Pinpoint the cell where the given text exists, returning its [x, y] midpoint coordinate. 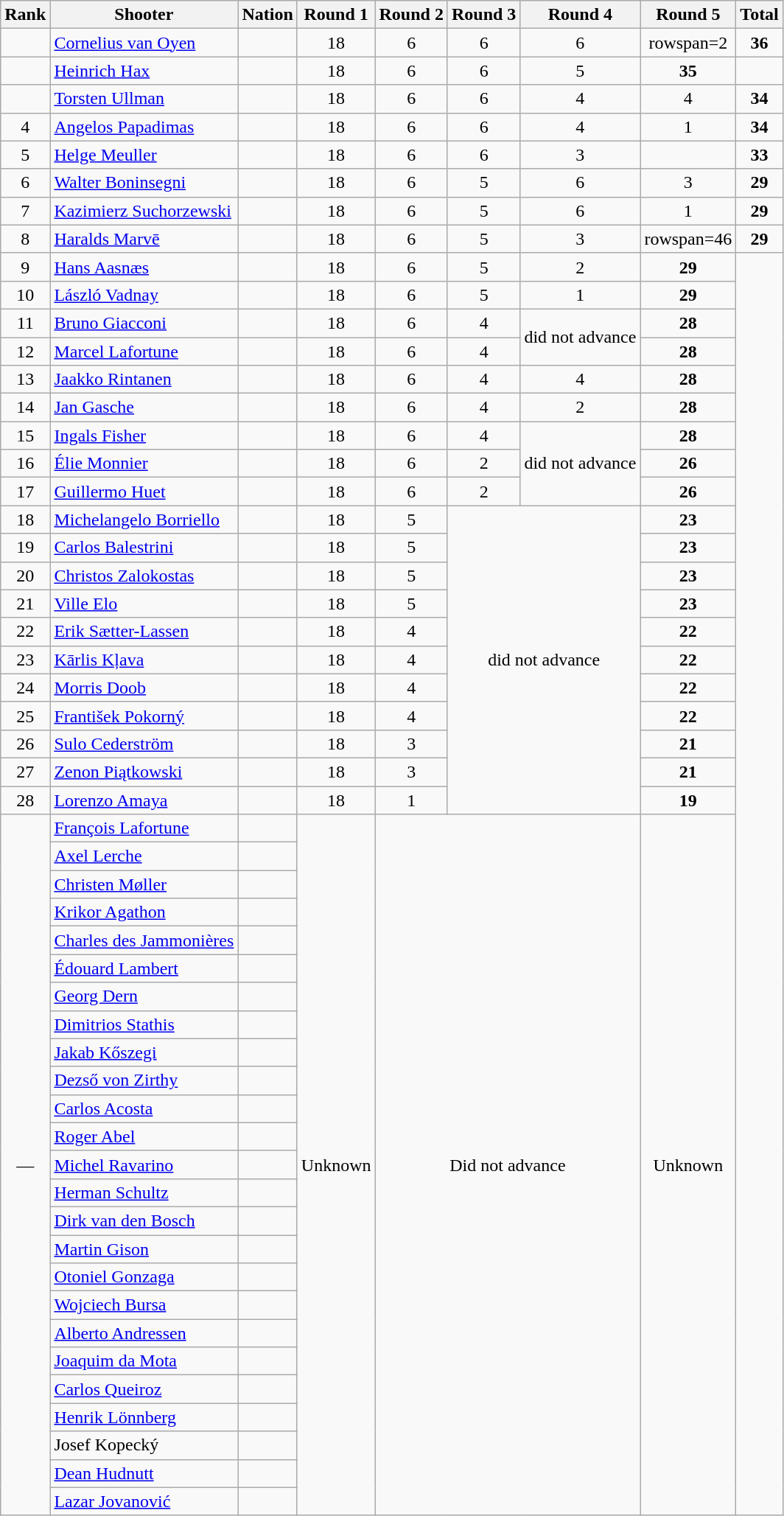
Carlos Acosta [144, 1108]
Walter Boninsegni [144, 183]
Shooter [144, 15]
17 [25, 492]
Nation [267, 15]
Axel Lerche [144, 856]
František Pokorný [144, 716]
Round 1 [336, 15]
Hans Aasnæs [144, 267]
Ingals Fisher [144, 436]
Marcel Lafortune [144, 352]
Jan Gasche [144, 408]
Round 3 [483, 15]
Carlos Balestrini [144, 548]
11 [25, 323]
9 [25, 267]
Ville Elo [144, 604]
Herman Schultz [144, 1192]
Henrik Lönnberg [144, 1417]
10 [25, 295]
László Vadnay [144, 295]
François Lafortune [144, 828]
Rank [25, 15]
Dimitrios Stathis [144, 1024]
Sulo Cederström [144, 744]
Round 2 [411, 15]
Bruno Giacconi [144, 323]
33 [760, 155]
Charles des Jammonières [144, 940]
Michelangelo Borriello [144, 520]
Zenon Piątkowski [144, 772]
Martin Gison [144, 1249]
13 [25, 380]
Élie Monnier [144, 464]
25 [25, 716]
Lorenzo Amaya [144, 800]
Morris Doob [144, 688]
Josef Kopecký [144, 1445]
rowspan=2 [688, 43]
Joaquim da Mota [144, 1361]
Carlos Queiroz [144, 1389]
35 [688, 71]
Édouard Lambert [144, 968]
20 [25, 576]
Guillermo Huet [144, 492]
36 [760, 43]
Round 5 [688, 15]
Dirk van den Bosch [144, 1220]
Dezső von Zirthy [144, 1080]
24 [25, 688]
Did not advance [508, 1165]
Michel Ravarino [144, 1164]
Otoniel Gonzaga [144, 1277]
Haralds Marvē [144, 239]
16 [25, 464]
Angelos Papadimas [144, 127]
Georg Dern [144, 996]
— [25, 1165]
rowspan=46 [688, 239]
Kazimierz Suchorzewski [144, 211]
Christos Zalokostas [144, 576]
Kārlis Kļava [144, 660]
15 [25, 436]
14 [25, 408]
Krikor Agathon [144, 912]
12 [25, 352]
Wojciech Bursa [144, 1305]
Helge Meuller [144, 155]
Cornelius van Oyen [144, 43]
27 [25, 772]
Torsten Ullman [144, 99]
Lazar Jovanović [144, 1501]
Erik Sætter-Lassen [144, 632]
Christen Møller [144, 884]
8 [25, 239]
Round 4 [581, 15]
Dean Hudnutt [144, 1473]
Jaakko Rintanen [144, 380]
Total [760, 15]
Roger Abel [144, 1136]
7 [25, 211]
Jakab Kőszegi [144, 1052]
Heinrich Hax [144, 71]
Alberto Andressen [144, 1333]
